Provide the [X, Y] coordinate of the cell's center where the given text is located.  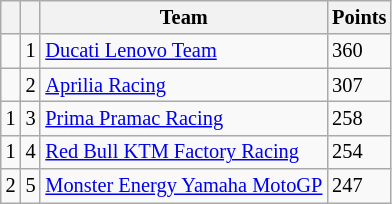
Ducati Lenovo Team [184, 51]
307 [359, 85]
Points [359, 17]
4 [31, 152]
Prima Pramac Racing [184, 118]
258 [359, 118]
247 [359, 186]
5 [31, 186]
Team [184, 17]
Red Bull KTM Factory Racing [184, 152]
360 [359, 51]
254 [359, 152]
Aprilia Racing [184, 85]
3 [31, 118]
Monster Energy Yamaha MotoGP [184, 186]
